Pinpoint the cell where the given text exists, returning its [x, y] midpoint coordinate. 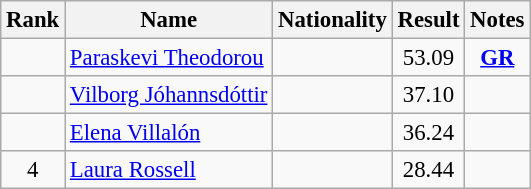
4 [33, 170]
Name [169, 20]
Vilborg Jóhannsdóttir [169, 95]
Nationality [332, 20]
Paraskevi Theodorou [169, 58]
53.09 [428, 58]
Result [428, 20]
Rank [33, 20]
Elena Villalón [169, 133]
Notes [498, 20]
28.44 [428, 170]
37.10 [428, 95]
36.24 [428, 133]
GR [498, 58]
Laura Rossell [169, 170]
